Return the [x, y] coordinate for the center point of the cell that contains the specified text.  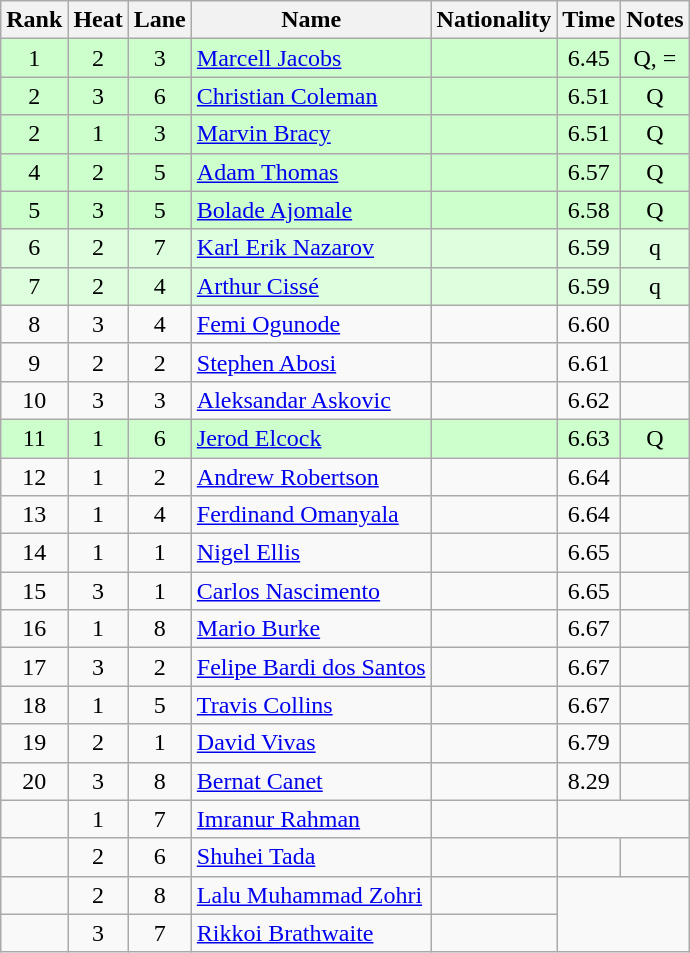
6.63 [589, 438]
19 [34, 743]
11 [34, 438]
Travis Collins [311, 705]
Heat [98, 20]
David Vivas [311, 743]
14 [34, 553]
Q, = [655, 58]
6.79 [589, 743]
Lane [160, 20]
Bolade Ajomale [311, 210]
6.45 [589, 58]
18 [34, 705]
Jerod Elcock [311, 438]
8.29 [589, 781]
Marcell Jacobs [311, 58]
6.61 [589, 362]
6.58 [589, 210]
Adam Thomas [311, 172]
Rank [34, 20]
Mario Burke [311, 629]
Bernat Canet [311, 781]
Nigel Ellis [311, 553]
20 [34, 781]
Name [311, 20]
13 [34, 515]
12 [34, 477]
Lalu Muhammad Zohri [311, 895]
Time [589, 20]
Femi Ogunode [311, 324]
16 [34, 629]
Nationality [494, 20]
Arthur Cissé [311, 286]
Shuhei Tada [311, 857]
Marvin Bracy [311, 134]
17 [34, 667]
Karl Erik Nazarov [311, 248]
Christian Coleman [311, 96]
10 [34, 400]
Aleksandar Askovic [311, 400]
Stephen Abosi [311, 362]
Rikkoi Brathwaite [311, 933]
15 [34, 591]
Felipe Bardi dos Santos [311, 667]
6.62 [589, 400]
9 [34, 362]
6.60 [589, 324]
Notes [655, 20]
Carlos Nascimento [311, 591]
6.57 [589, 172]
Imranur Rahman [311, 819]
Ferdinand Omanyala [311, 515]
Andrew Robertson [311, 477]
